Capture the cell that displays the provided text and extract its (x, y) central coordinate. 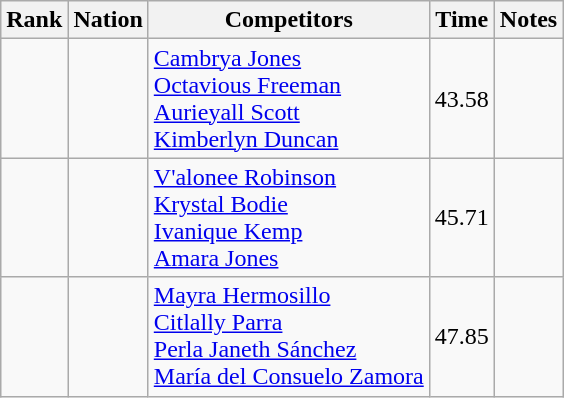
Nation (108, 20)
Rank (34, 20)
Mayra HermosilloCitlally ParraPerla Janeth SánchezMaría del Consuelo Zamora (288, 336)
47.85 (462, 336)
43.58 (462, 98)
Notes (528, 20)
Time (462, 20)
45.71 (462, 218)
Competitors (288, 20)
Cambrya JonesOctavious FreemanAurieyall ScottKimberlyn Duncan (288, 98)
V'alonee RobinsonKrystal BodieIvanique KempAmara Jones (288, 218)
